Detect which cell encompasses the target text, then output its [X, Y] center coordinate. 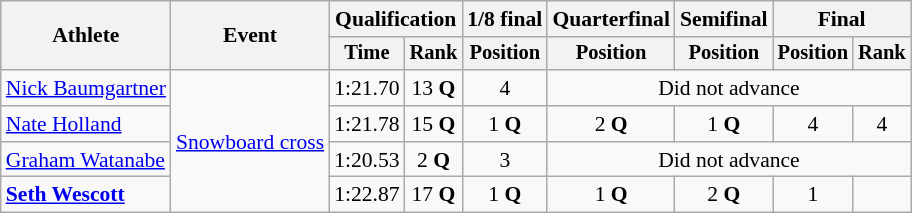
1:22.87 [366, 195]
1:21.78 [366, 124]
13 Q [434, 88]
1/8 final [504, 19]
Event [250, 36]
Semifinal [724, 19]
Snowboard cross [250, 141]
15 Q [434, 124]
1:21.70 [366, 88]
Quarterfinal [611, 19]
17 Q [434, 195]
Final [842, 19]
Nate Holland [86, 124]
1 [813, 195]
Athlete [86, 36]
3 [504, 160]
Qualification [396, 19]
Graham Watanabe [86, 160]
Seth Wescott [86, 195]
Time [366, 54]
1:20.53 [366, 160]
Nick Baumgartner [86, 88]
